Return the (x, y) coordinate for the center point of the cell that contains the specified text.  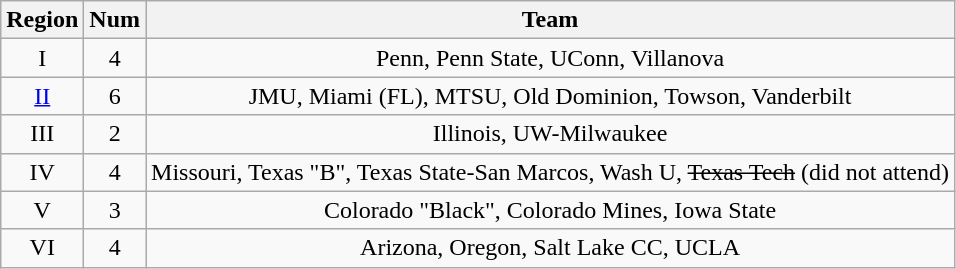
Num (115, 20)
VI (42, 248)
Region (42, 20)
Illinois, UW-Milwaukee (550, 134)
Missouri, Texas "B", Texas State-San Marcos, Wash U, Texas Tech (did not attend) (550, 172)
Team (550, 20)
IV (42, 172)
Arizona, Oregon, Salt Lake CC, UCLA (550, 248)
3 (115, 210)
II (42, 96)
I (42, 58)
Colorado "Black", Colorado Mines, Iowa State (550, 210)
6 (115, 96)
Penn, Penn State, UConn, Villanova (550, 58)
2 (115, 134)
III (42, 134)
JMU, Miami (FL), MTSU, Old Dominion, Towson, Vanderbilt (550, 96)
V (42, 210)
